Identify which cell holds the provided text, then report its [X, Y] central coordinate. 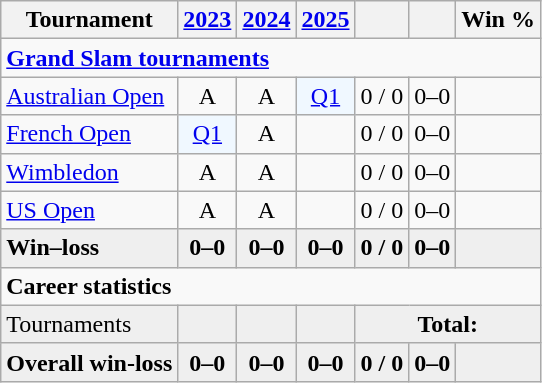
Overall win-loss [90, 362]
Win % [498, 20]
French Open [90, 134]
Australian Open [90, 96]
Tournament [90, 20]
2025 [326, 20]
Wimbledon [90, 172]
2023 [208, 20]
Tournaments [90, 324]
Career statistics [271, 286]
Grand Slam tournaments [271, 58]
2024 [266, 20]
Total: [448, 324]
US Open [90, 210]
Win–loss [90, 248]
